From the cell containing the given text, extract its center point as (X, Y) coordinate. 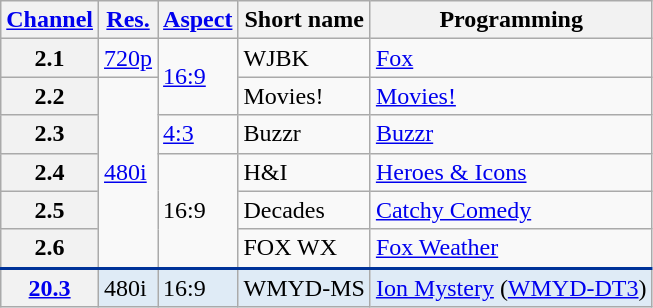
Fox (511, 58)
20.3 (50, 288)
2.6 (50, 248)
WJBK (304, 58)
Heroes & Icons (511, 172)
Short name (304, 20)
2.5 (50, 210)
WMYD-MS (304, 288)
2.3 (50, 134)
Res. (128, 20)
Catchy Comedy (511, 210)
4:3 (198, 134)
Programming (511, 20)
Decades (304, 210)
2.2 (50, 96)
720p (128, 58)
Aspect (198, 20)
Channel (50, 20)
2.1 (50, 58)
2.4 (50, 172)
Ion Mystery (WMYD-DT3) (511, 288)
H&I (304, 172)
Fox Weather (511, 248)
FOX WX (304, 248)
